Capture the cell that displays the provided text and extract its (X, Y) central coordinate. 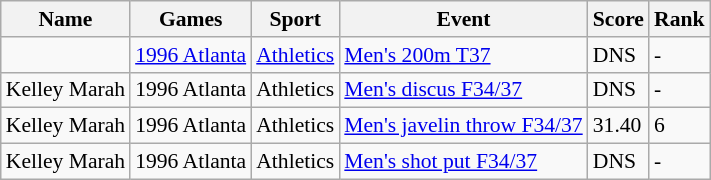
Rank (680, 19)
Men's shot put F34/37 (463, 162)
Score (618, 19)
Men's javelin throw F34/37 (463, 126)
Event (463, 19)
Men's 200m T37 (463, 55)
Sport (295, 19)
Name (66, 19)
Games (190, 19)
Men's discus F34/37 (463, 90)
6 (680, 126)
31.40 (618, 126)
